Find where the given text appears and provide that cell's center as (x, y) coordinate. 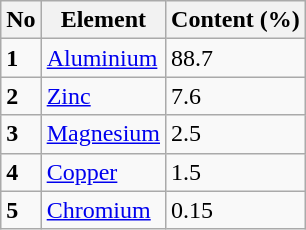
No (21, 20)
4 (21, 172)
1 (21, 58)
Aluminium (103, 58)
5 (21, 210)
88.7 (236, 58)
2.5 (236, 134)
Content (%) (236, 20)
7.6 (236, 96)
Copper (103, 172)
Element (103, 20)
Chromium (103, 210)
Magnesium (103, 134)
1.5 (236, 172)
2 (21, 96)
0.15 (236, 210)
3 (21, 134)
Zinc (103, 96)
